Extract the [X, Y] coordinate from the center of the cell holding the provided text.  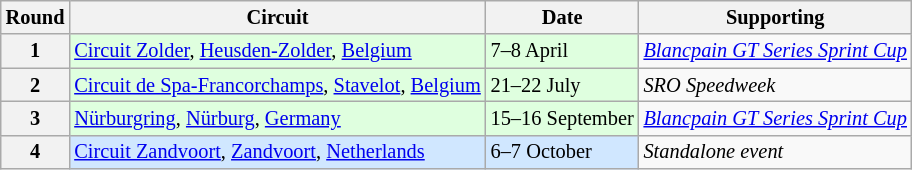
Round [36, 17]
Circuit de Spa-Francorchamps, Stavelot, Belgium [277, 85]
21–22 July [562, 85]
Circuit [277, 17]
1 [36, 51]
Nürburgring, Nürburg, Germany [277, 118]
Date [562, 17]
7–8 April [562, 51]
Standalone event [776, 152]
4 [36, 152]
6–7 October [562, 152]
Supporting [776, 17]
3 [36, 118]
Circuit Zandvoort, Zandvoort, Netherlands [277, 152]
Circuit Zolder, Heusden-Zolder, Belgium [277, 51]
15–16 September [562, 118]
2 [36, 85]
SRO Speedweek [776, 85]
